Determine the (X, Y) coordinate at the center of the cell enclosing the given text.  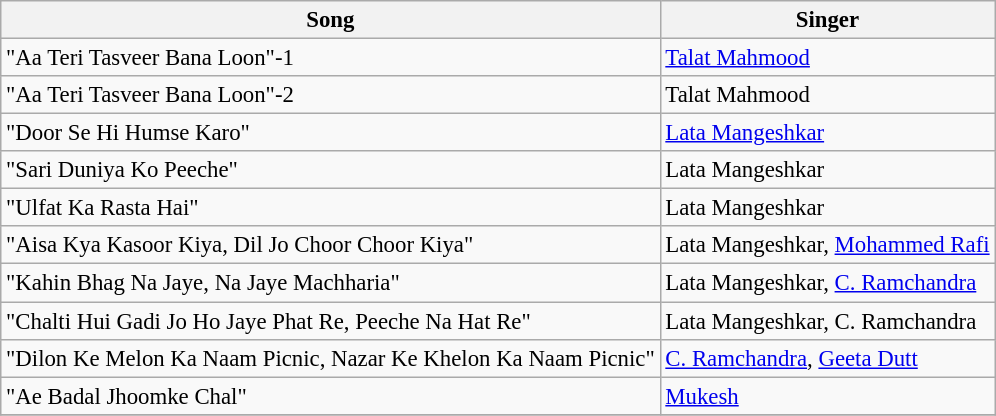
"Ae Badal Jhoomke Chal" (330, 396)
C. Ramchandra, Geeta Dutt (828, 358)
"Ulfat Ka Rasta Hai" (330, 208)
"Kahin Bhag Na Jaye, Na Jaye Machharia" (330, 283)
"Aa Teri Tasveer Bana Loon"-2 (330, 95)
"Aa Teri Tasveer Bana Loon"-1 (330, 58)
"Chalti Hui Gadi Jo Ho Jaye Phat Re, Peeche Na Hat Re" (330, 321)
Lata Mangeshkar, Mohammed Rafi (828, 245)
"Door Se Hi Humse Karo" (330, 133)
Song (330, 20)
"Aisa Kya Kasoor Kiya, Dil Jo Choor Choor Kiya" (330, 245)
"Sari Duniya Ko Peeche" (330, 170)
Singer (828, 20)
Mukesh (828, 396)
"Dilon Ke Melon Ka Naam Picnic, Nazar Ke Khelon Ka Naam Picnic" (330, 358)
